Determine the (x, y) coordinate at the center of the cell enclosing the given text.  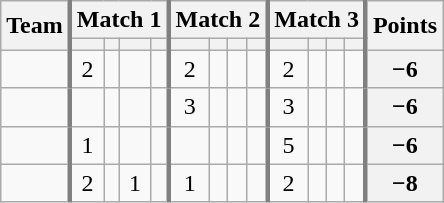
Match 2 (218, 20)
Points (404, 26)
Team (36, 26)
Match 1 (120, 20)
−8 (404, 183)
Match 3 (316, 20)
5 (288, 145)
